Locate the cell with the specified text and output its [x, y] center coordinate. 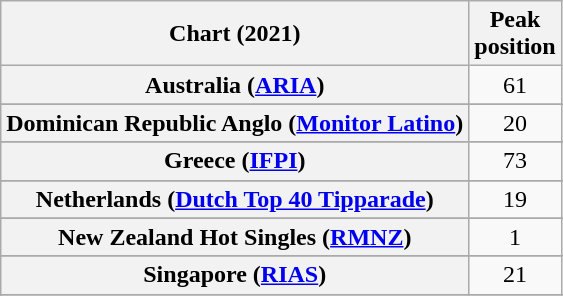
20 [515, 123]
Australia (ARIA) [235, 85]
Peakposition [515, 34]
19 [515, 199]
New Zealand Hot Singles (RMNZ) [235, 237]
1 [515, 237]
73 [515, 161]
Dominican Republic Anglo (Monitor Latino) [235, 123]
Chart (2021) [235, 34]
61 [515, 85]
Singapore (RIAS) [235, 275]
21 [515, 275]
Greece (IFPI) [235, 161]
Netherlands (Dutch Top 40 Tipparade) [235, 199]
